Pinpoint the cell where the given text exists, returning its [x, y] midpoint coordinate. 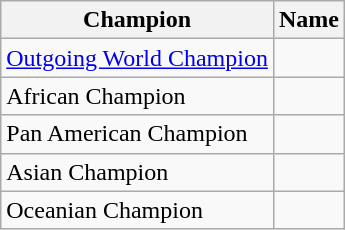
Pan American Champion [138, 134]
Outgoing World Champion [138, 58]
African Champion [138, 96]
Oceanian Champion [138, 210]
Champion [138, 20]
Asian Champion [138, 172]
Name [308, 20]
